Search for the cell housing the specified text and yield its (x, y) center coordinate. 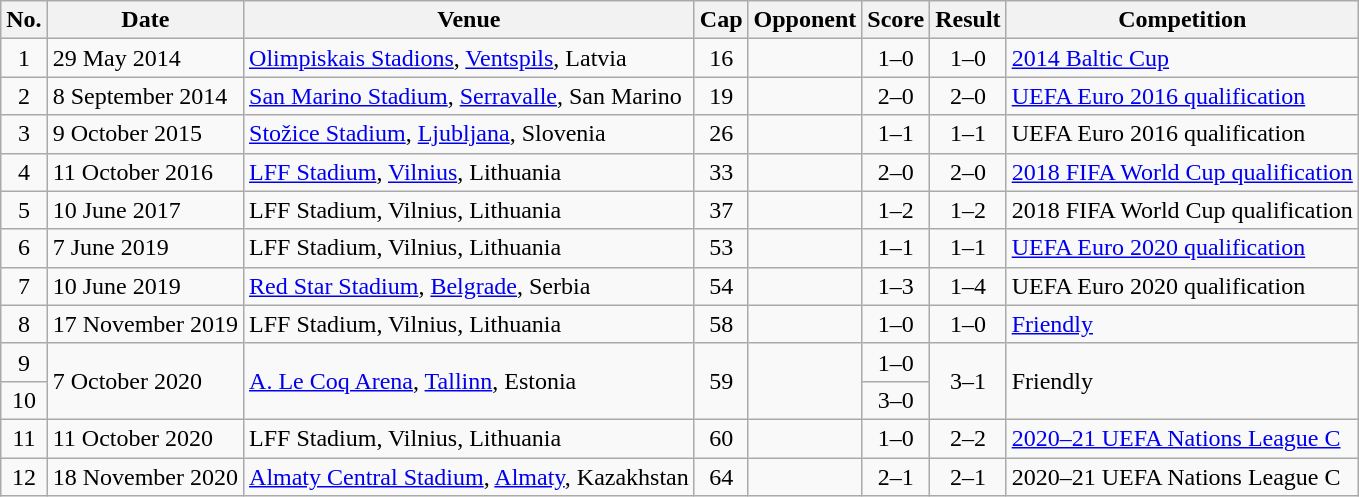
4 (24, 172)
11 October 2016 (145, 172)
53 (721, 248)
Cap (721, 20)
5 (24, 210)
59 (721, 381)
9 October 2015 (145, 134)
11 (24, 438)
37 (721, 210)
A. Le Coq Arena, Tallinn, Estonia (470, 381)
Opponent (805, 20)
Olimpiskais Stadions, Ventspils, Latvia (470, 58)
9 (24, 362)
Result (968, 20)
Competition (1182, 20)
7 (24, 286)
Score (896, 20)
18 November 2020 (145, 477)
7 June 2019 (145, 248)
8 (24, 324)
1–4 (968, 286)
10 June 2017 (145, 210)
64 (721, 477)
60 (721, 438)
17 November 2019 (145, 324)
3–0 (896, 400)
33 (721, 172)
16 (721, 58)
12 (24, 477)
26 (721, 134)
54 (721, 286)
3 (24, 134)
Venue (470, 20)
San Marino Stadium, Serravalle, San Marino (470, 96)
19 (721, 96)
8 September 2014 (145, 96)
7 October 2020 (145, 381)
No. (24, 20)
10 June 2019 (145, 286)
2014 Baltic Cup (1182, 58)
11 October 2020 (145, 438)
3–1 (968, 381)
2–2 (968, 438)
Stožice Stadium, Ljubljana, Slovenia (470, 134)
Red Star Stadium, Belgrade, Serbia (470, 286)
Date (145, 20)
58 (721, 324)
1–3 (896, 286)
29 May 2014 (145, 58)
2 (24, 96)
10 (24, 400)
6 (24, 248)
1 (24, 58)
Almaty Central Stadium, Almaty, Kazakhstan (470, 477)
